From the cell containing the given text, extract its center point as (x, y) coordinate. 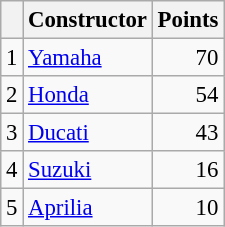
Constructor (88, 20)
54 (188, 95)
Points (188, 20)
Yamaha (88, 58)
5 (12, 208)
10 (188, 208)
3 (12, 133)
43 (188, 133)
Honda (88, 95)
2 (12, 95)
4 (12, 170)
Suzuki (88, 170)
Aprilia (88, 208)
1 (12, 58)
70 (188, 58)
16 (188, 170)
Ducati (88, 133)
